Extract the (x, y) coordinate from the center of the cell holding the provided text.  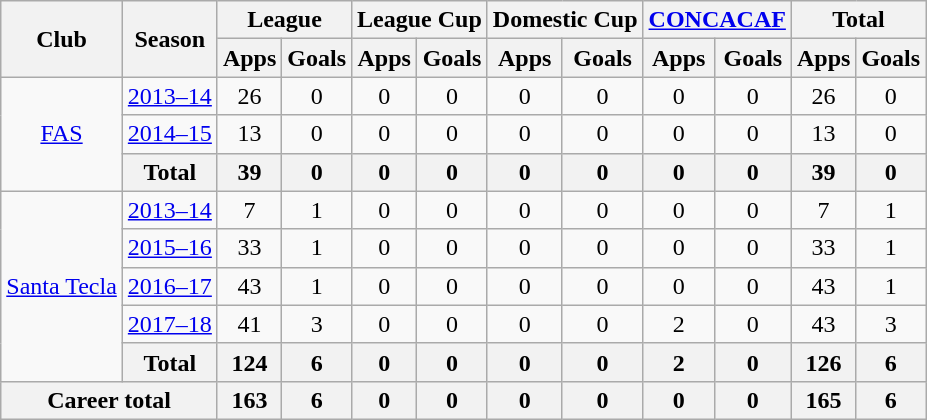
124 (249, 362)
Santa Tecla (62, 286)
165 (823, 400)
41 (249, 324)
Season (170, 39)
Domestic Cup (565, 20)
FAS (62, 134)
2016–17 (170, 286)
League (284, 20)
Club (62, 39)
2014–15 (170, 134)
2015–16 (170, 248)
Career total (110, 400)
126 (823, 362)
League Cup (420, 20)
2017–18 (170, 324)
CONCACAF (717, 20)
163 (249, 400)
